Capture the cell that displays the provided text and extract its (X, Y) central coordinate. 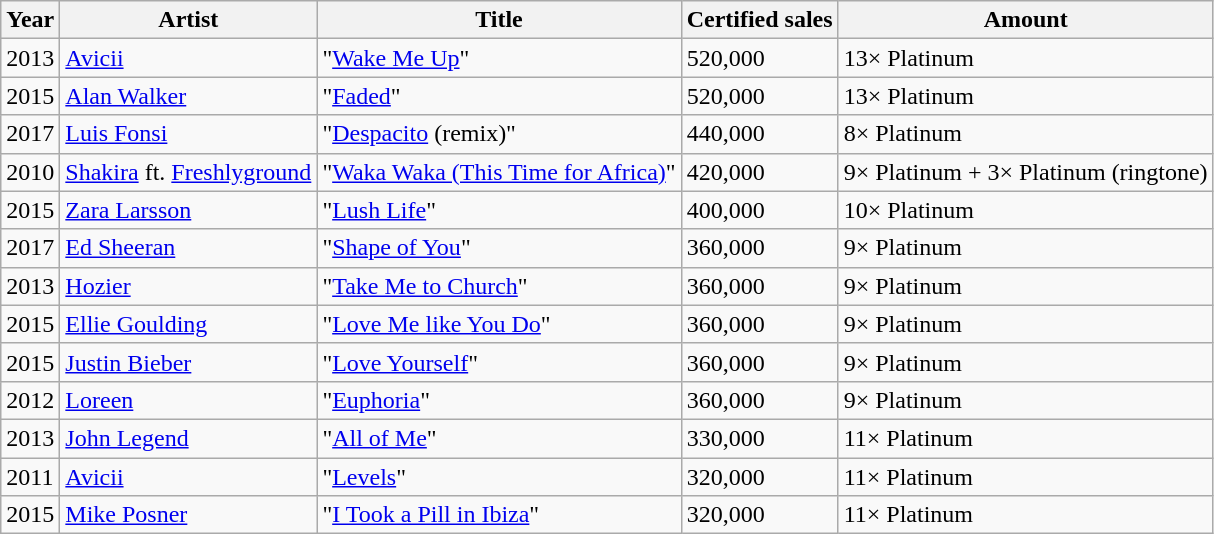
"Love Me like You Do" (499, 324)
400,000 (760, 210)
"Take Me to Church" (499, 286)
420,000 (760, 172)
"Levels" (499, 477)
"I Took a Pill in Ibiza" (499, 515)
Amount (1026, 20)
Hozier (188, 286)
"All of Me" (499, 438)
10× Platinum (1026, 210)
"Waka Waka (This Time for Africa)" (499, 172)
Justin Bieber (188, 362)
"Wake Me Up" (499, 58)
"Shape of You" (499, 248)
Mike Posner (188, 515)
Ellie Goulding (188, 324)
Title (499, 20)
Ed Sheeran (188, 248)
2012 (30, 400)
2011 (30, 477)
Shakira ft. Freshlyground (188, 172)
Artist (188, 20)
2010 (30, 172)
"Despacito (remix)" (499, 134)
Zara Larsson (188, 210)
Alan Walker (188, 96)
John Legend (188, 438)
"Lush Life" (499, 210)
8× Platinum (1026, 134)
Year (30, 20)
Loreen (188, 400)
9× Platinum + 3× Platinum (ringtone) (1026, 172)
Luis Fonsi (188, 134)
Certified sales (760, 20)
440,000 (760, 134)
"Love Yourself" (499, 362)
"Faded" (499, 96)
"Euphoria" (499, 400)
330,000 (760, 438)
